Scan for the cell matching the given text and deliver its (X, Y) coordinate at center. 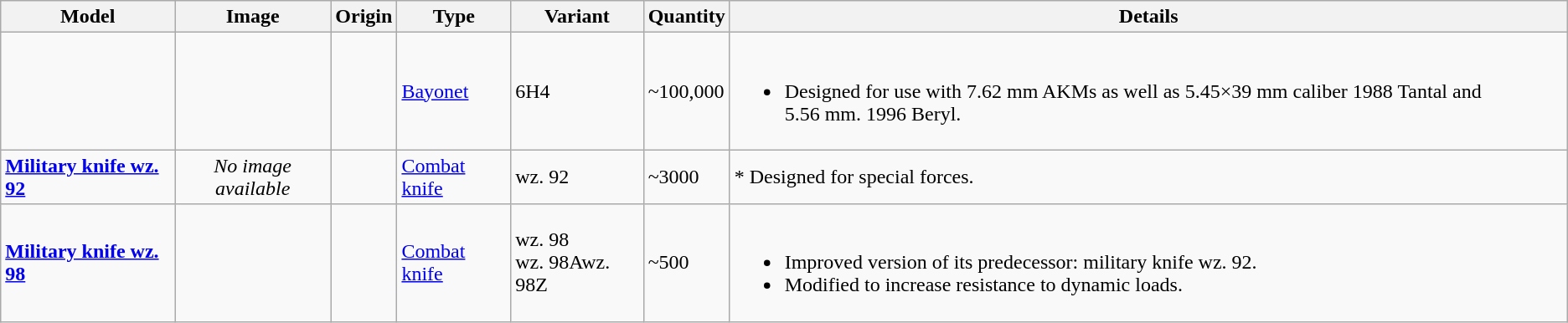
6H4 (577, 91)
Quantity (687, 17)
Variant (577, 17)
~3000 (687, 177)
Military knife wz. 92 (88, 177)
Bayonet (454, 91)
wz. 98wz. 98Awz. 98Z (577, 263)
~100,000 (687, 91)
Type (454, 17)
Designed for use with 7.62 mm AKMs as well as 5.45×39 mm caliber 1988 Tantal and 5.56 mm. 1996 Beryl. (1148, 91)
~500 (687, 263)
* Designed for special forces. (1148, 177)
Model (88, 17)
Details (1148, 17)
Image (253, 17)
Origin (364, 17)
wz. 92 (577, 177)
No image available (253, 177)
Improved version of its predecessor: military knife wz. 92.Modified to increase resistance to dynamic loads. (1148, 263)
Military knife wz. 98 (88, 263)
